Return [X, Y] of the center of cell containing provided text 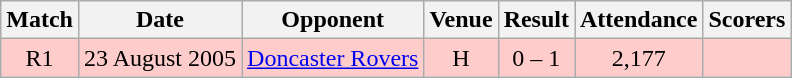
Result [536, 20]
0 – 1 [536, 58]
R1 [40, 58]
Doncaster Rovers [333, 58]
Date [160, 20]
2,177 [638, 58]
Opponent [333, 20]
Scorers [747, 20]
Match [40, 20]
23 August 2005 [160, 58]
Venue [461, 20]
H [461, 58]
Attendance [638, 20]
